Search for the cell housing the specified text and yield its [x, y] center coordinate. 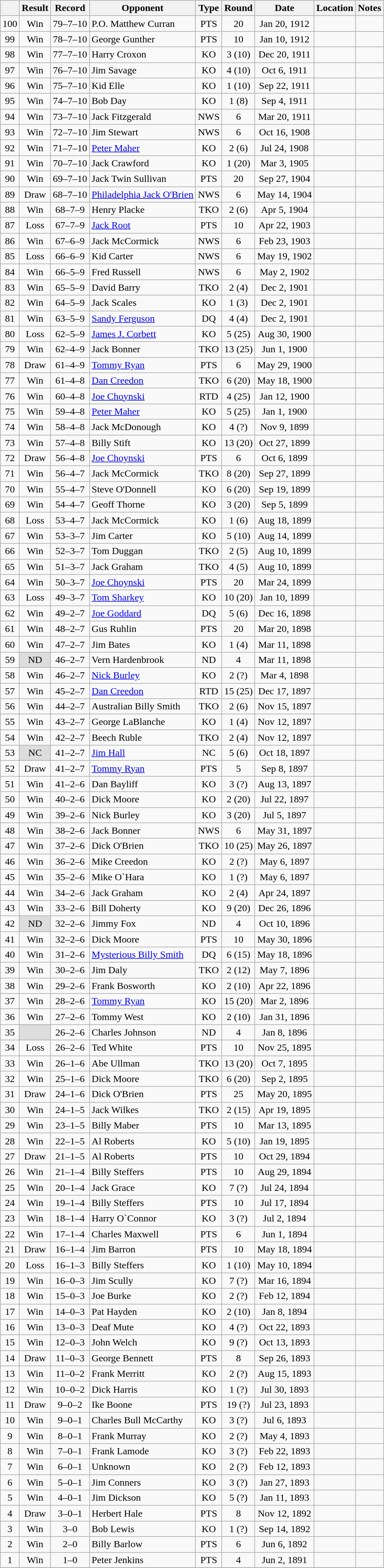
63 [10, 598]
99 [10, 39]
67–6–9 [70, 241]
Jim Carter [143, 536]
Dec 16, 1898 [285, 613]
2 (5) [238, 551]
Jul 24, 1908 [285, 148]
9–0–2 [70, 1405]
61–4–8 [70, 380]
Oct 7, 1895 [285, 1063]
Feb 12, 1893 [285, 1467]
Bob Day [143, 101]
May 29, 1900 [285, 365]
60 [10, 644]
Jack Grace [143, 1188]
24–1–5 [70, 1110]
Vern Hardenbrook [143, 660]
Jul 6, 1893 [285, 1420]
4 (4) [238, 318]
1 (8) [238, 101]
Sep 14, 1892 [285, 1529]
Bob Lewis [143, 1529]
38–2–6 [70, 830]
Jun 1, 1900 [285, 349]
93 [10, 132]
Jan 10, 1912 [285, 39]
63–5–9 [70, 318]
54–4–7 [70, 505]
28–2–6 [70, 1001]
Oct 13, 1893 [285, 1343]
Sep 4, 1911 [285, 101]
May 7, 1896 [285, 970]
89 [10, 194]
12–0–3 [70, 1343]
11–0–3 [70, 1358]
26–1–6 [70, 1063]
46 [10, 861]
Charles Maxwell [143, 1234]
12 [10, 1389]
Joe Burke [143, 1296]
67–7–9 [70, 225]
70 [10, 489]
23–1–5 [70, 1125]
Jack Wilkes [143, 1110]
Harry O`Connor [143, 1219]
16–1–3 [70, 1265]
Abe Ullman [143, 1063]
Frank Murray [143, 1435]
19–1–4 [70, 1203]
May 20, 1895 [285, 1094]
62–4–9 [70, 349]
Jan 20, 1912 [285, 24]
75–7–10 [70, 86]
11–0–2 [70, 1374]
Jack Root [143, 225]
Apr 22, 1896 [285, 986]
Sandy Ferguson [143, 318]
3–0 [70, 1529]
19 [10, 1281]
17 [10, 1312]
23 [10, 1219]
18 [10, 1296]
1–0 [70, 1560]
George Bennett [143, 1358]
62–5–9 [70, 334]
Mar 3, 1905 [285, 163]
Sep 8, 1897 [285, 769]
19 (?) [238, 1405]
5 (?) [238, 1498]
67 [10, 536]
6–0–1 [70, 1467]
59–4–8 [70, 411]
Jack Scales [143, 303]
Sep 19, 1899 [285, 489]
4 (10) [238, 70]
65–5–9 [70, 287]
Mike Creedon [143, 861]
Jan 8, 1894 [285, 1312]
Oct 6, 1899 [285, 458]
49–2–7 [70, 613]
May 26, 1897 [285, 846]
69 [10, 505]
80 [10, 334]
21 [10, 1250]
77–7–10 [70, 55]
Kid Carter [143, 256]
Notes [369, 8]
Sep 2, 1895 [285, 1079]
3 [10, 1529]
8 (20) [238, 474]
79 [10, 349]
Tom Sharkey [143, 598]
61–4–9 [70, 365]
26 [10, 1172]
65 [10, 567]
7 [10, 1467]
15 [10, 1343]
78–7–10 [70, 39]
Jim Conners [143, 1482]
15 (20) [238, 1001]
66–6–9 [70, 256]
Oct 6, 1911 [285, 70]
Jul 23, 1893 [285, 1405]
9 [10, 1435]
52–3–7 [70, 551]
92 [10, 148]
Nov 12, 1892 [285, 1513]
2 (20) [238, 799]
21–1–4 [70, 1172]
60–4–8 [70, 396]
Apr 22, 1903 [285, 225]
1 (3) [238, 303]
45–2–7 [70, 691]
58 [10, 675]
69–7–10 [70, 179]
Aug 15, 1893 [285, 1374]
Mar 16, 1894 [285, 1281]
28 [10, 1141]
31 [10, 1094]
37–2–6 [70, 846]
James J. Corbett [143, 334]
81 [10, 318]
Peter Jenkins [143, 1560]
Frank Lamode [143, 1451]
Round [238, 8]
10–0–2 [70, 1389]
Jan 8, 1896 [285, 1032]
3–0–1 [70, 1513]
77 [10, 380]
David Barry [143, 287]
78 [10, 365]
87 [10, 225]
68–7–9 [70, 210]
33 [10, 1063]
Jan 12, 1900 [285, 396]
15–0–3 [70, 1296]
Mar 20, 1898 [285, 629]
Apr 5, 1904 [285, 210]
Jimmy Fox [143, 923]
Jul 2, 1894 [285, 1219]
Tommy West [143, 1017]
27 [10, 1156]
72 [10, 458]
Beech Ruble [143, 738]
49 [10, 815]
Harry Croxon [143, 55]
Jul 30, 1893 [285, 1389]
91 [10, 163]
May 14, 1904 [285, 194]
75 [10, 411]
96 [10, 86]
42 [10, 923]
Oct 22, 1893 [285, 1327]
Jul 17, 1894 [285, 1203]
Mar 2, 1896 [285, 1001]
Mar 13, 1895 [285, 1125]
Feb 12, 1894 [285, 1296]
Result [35, 8]
Apr 19, 1895 [285, 1110]
39 [10, 970]
Jan 27, 1893 [285, 1482]
88 [10, 210]
Aug 14, 1899 [285, 536]
56–4–8 [70, 458]
Jim Savage [143, 70]
Billy Maber [143, 1125]
20–1–4 [70, 1188]
Jun 2, 1891 [285, 1560]
29 [10, 1125]
74 [10, 427]
48 [10, 830]
9–0–1 [70, 1420]
Dec 26, 1896 [285, 908]
30 [10, 1110]
Jul 5, 1897 [285, 815]
82 [10, 303]
Pat Hayden [143, 1312]
22–1–5 [70, 1141]
Jan 11, 1893 [285, 1498]
Dick Harris [143, 1389]
24–1–6 [70, 1094]
Jun 6, 1892 [285, 1544]
Sep 5, 1899 [285, 505]
Record [70, 8]
Nov 15, 1897 [285, 707]
68–7–10 [70, 194]
30–2–6 [70, 970]
Philadelphia Jack O'Brien [143, 194]
62 [10, 613]
Jim Scully [143, 1281]
18–1–4 [70, 1219]
Apr 24, 1897 [285, 892]
Dec 20, 1911 [285, 55]
36 [10, 1017]
Gus Ruhlin [143, 629]
Mar 4, 1898 [285, 675]
34–2–6 [70, 892]
21–1–5 [70, 1156]
13 (25) [238, 349]
66–5–9 [70, 272]
39–2–6 [70, 815]
44–2–7 [70, 707]
68 [10, 520]
May 18, 1900 [285, 380]
Location [335, 8]
10 (25) [238, 846]
51–3–7 [70, 567]
5–0–1 [70, 1482]
Frank Merritt [143, 1374]
Tom Duggan [143, 551]
P.O. Matthew Curran [143, 24]
May 10, 1894 [285, 1265]
Herbert Hale [143, 1513]
36–2–6 [70, 861]
84 [10, 272]
50–3–7 [70, 582]
55 [10, 722]
Oct 10, 1896 [285, 923]
Henry Placke [143, 210]
Mar 24, 1899 [285, 582]
John Welch [143, 1343]
53–4–7 [70, 520]
Jim Daly [143, 970]
7–0–1 [70, 1451]
Sep 26, 1893 [285, 1358]
Oct 16, 1908 [285, 132]
17–1–4 [70, 1234]
1 (6) [238, 520]
70–7–10 [70, 163]
37 [10, 1001]
Charles Bull McCarthy [143, 1420]
8–0–1 [70, 1435]
55–4–7 [70, 489]
11 [10, 1405]
40 [10, 955]
May 19, 1902 [285, 256]
May 30, 1896 [285, 939]
May 18, 1894 [285, 1250]
4 (5) [238, 567]
44 [10, 892]
32 [10, 1079]
48–2–7 [70, 629]
May 4, 1893 [285, 1435]
66 [10, 551]
57–4–8 [70, 442]
Dec 17, 1897 [285, 691]
Aug 13, 1897 [285, 784]
Charles Johnson [143, 1032]
Fred Russell [143, 272]
4–0–1 [70, 1498]
14 [10, 1358]
Kid Elle [143, 86]
71–7–10 [70, 148]
2 (15) [238, 1110]
72–7–10 [70, 132]
33–2–6 [70, 908]
27–2–6 [70, 1017]
Billy Barlow [143, 1544]
2 (12) [238, 970]
Bill Doherty [143, 908]
George LaBlanche [143, 722]
53 [10, 753]
Aug 29, 1894 [285, 1172]
Jim Dickson [143, 1498]
Jul 24, 1894 [285, 1188]
47–2–7 [70, 644]
90 [10, 179]
Feb 23, 1903 [285, 241]
59 [10, 660]
64 [10, 582]
Feb 22, 1893 [285, 1451]
Mike O`Hara [143, 877]
29–2–6 [70, 986]
54 [10, 738]
51 [10, 784]
Jan 19, 1895 [285, 1141]
42–2–7 [70, 738]
43–2–7 [70, 722]
71 [10, 474]
Mar 20, 1911 [285, 117]
Joe Goddard [143, 613]
Aug 18, 1899 [285, 520]
Dan Bayliff [143, 784]
Jim Hall [143, 753]
31–2–6 [70, 955]
Ted White [143, 1048]
38 [10, 986]
May 2, 1902 [285, 272]
35–2–6 [70, 877]
83 [10, 287]
43 [10, 908]
3 (10) [238, 55]
Jack Twin Sullivan [143, 179]
Jim Barron [143, 1250]
64–5–9 [70, 303]
85 [10, 256]
Jan 10, 1899 [285, 598]
73–7–10 [70, 117]
61 [10, 629]
6 (15) [238, 955]
95 [10, 101]
53–3–7 [70, 536]
100 [10, 24]
16–1–4 [70, 1250]
Jun 1, 1894 [285, 1234]
16 [10, 1327]
10 (20) [238, 598]
Billy Stift [143, 442]
Jan 1, 1900 [285, 411]
76–7–10 [70, 70]
98 [10, 55]
Jan 31, 1896 [285, 1017]
2–0 [70, 1544]
Jack Crawford [143, 163]
74–7–10 [70, 101]
Opponent [143, 8]
Australian Billy Smith [143, 707]
35 [10, 1032]
9 (20) [238, 908]
Jim Stewart [143, 132]
58–4–8 [70, 427]
97 [10, 70]
76 [10, 396]
George Gunther [143, 39]
24 [10, 1203]
May 18, 1896 [285, 955]
Nov 25, 1895 [285, 1048]
22 [10, 1234]
13 [10, 1374]
1 [10, 1560]
Steve O'Donnell [143, 489]
56 [10, 707]
14–0–3 [70, 1312]
45 [10, 877]
Sep 22, 1911 [285, 86]
94 [10, 117]
15 (25) [238, 691]
Oct 29, 1894 [285, 1156]
4 (25) [238, 396]
Oct 18, 1897 [285, 753]
Jack McDonough [143, 427]
Sep 27, 1899 [285, 474]
Frank Bosworth [143, 986]
9 (?) [238, 1343]
47 [10, 846]
13–0–3 [70, 1327]
25–1–6 [70, 1079]
Deaf Mute [143, 1327]
Date [285, 8]
Geoff Thorne [143, 505]
Aug 30, 1900 [285, 334]
Nov 9, 1899 [285, 427]
Mysterious Billy Smith [143, 955]
Type [209, 8]
41–2–6 [70, 784]
49–3–7 [70, 598]
Ike Boone [143, 1405]
Sep 27, 1904 [285, 179]
86 [10, 241]
2 [10, 1544]
50 [10, 799]
May 31, 1897 [285, 830]
Jack Fitzgerald [143, 117]
52 [10, 769]
73 [10, 442]
Jul 22, 1897 [285, 799]
Oct 27, 1899 [285, 442]
56–4–7 [70, 474]
41 [10, 939]
1 (20) [238, 163]
Unknown [143, 1467]
79–7–10 [70, 24]
34 [10, 1048]
57 [10, 691]
40–2–6 [70, 799]
Jim Bates [143, 644]
16–0–3 [70, 1281]
